Identify which cell holds the provided text, then report its [X, Y] central coordinate. 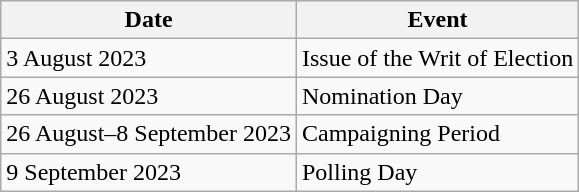
Event [437, 20]
Nomination Day [437, 96]
3 August 2023 [149, 58]
Date [149, 20]
26 August–8 September 2023 [149, 134]
9 September 2023 [149, 172]
Issue of the Writ of Election [437, 58]
Polling Day [437, 172]
26 August 2023 [149, 96]
Campaigning Period [437, 134]
